Determine the (x, y) coordinate at the center of the cell enclosing the given text.  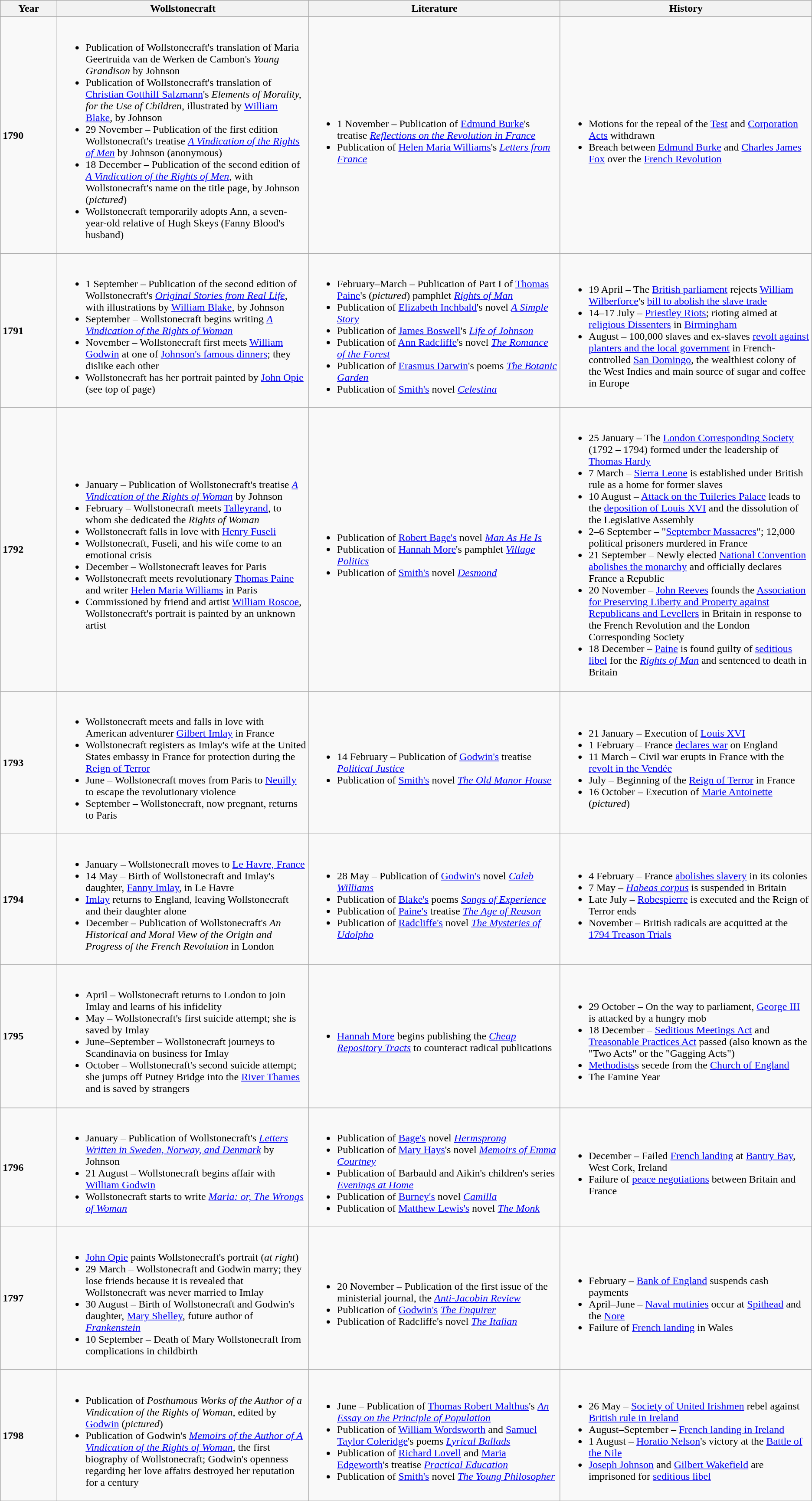
Wollstonecraft (183, 9)
1793 (29, 763)
December – Failed French landing at Bantry Bay, West Cork, IrelandFailure of peace negotiations between Britain and France (686, 1167)
Publication of Robert Bage's novel Man As He IsPublication of Hannah More's pamphlet Village PoliticsPublication of Smith's novel Desmond (435, 549)
1795 (29, 1036)
1797 (29, 1298)
1 November – Publication of Edmund Burke's treatise Reflections on the Revolution in FrancePublication of Helen Maria Williams's Letters from France (435, 135)
1790 (29, 135)
History (686, 9)
14 February – Publication of Godwin's treatise Political JusticePublication of Smith's novel The Old Manor House (435, 763)
1798 (29, 1435)
1791 (29, 331)
Literature (435, 9)
1792 (29, 549)
1796 (29, 1167)
Year (29, 9)
1794 (29, 899)
February – Bank of England suspends cash paymentsApril–June – Naval mutinies occur at Spithead and the NoreFailure of French landing in Wales (686, 1298)
Motions for the repeal of the Test and Corporation Acts withdrawnBreach between Edmund Burke and Charles James Fox over the French Revolution (686, 135)
Hannah More begins publishing the Cheap Repository Tracts to counteract radical publications (435, 1036)
